From the cell containing the given text, extract its center point as [x, y] coordinate. 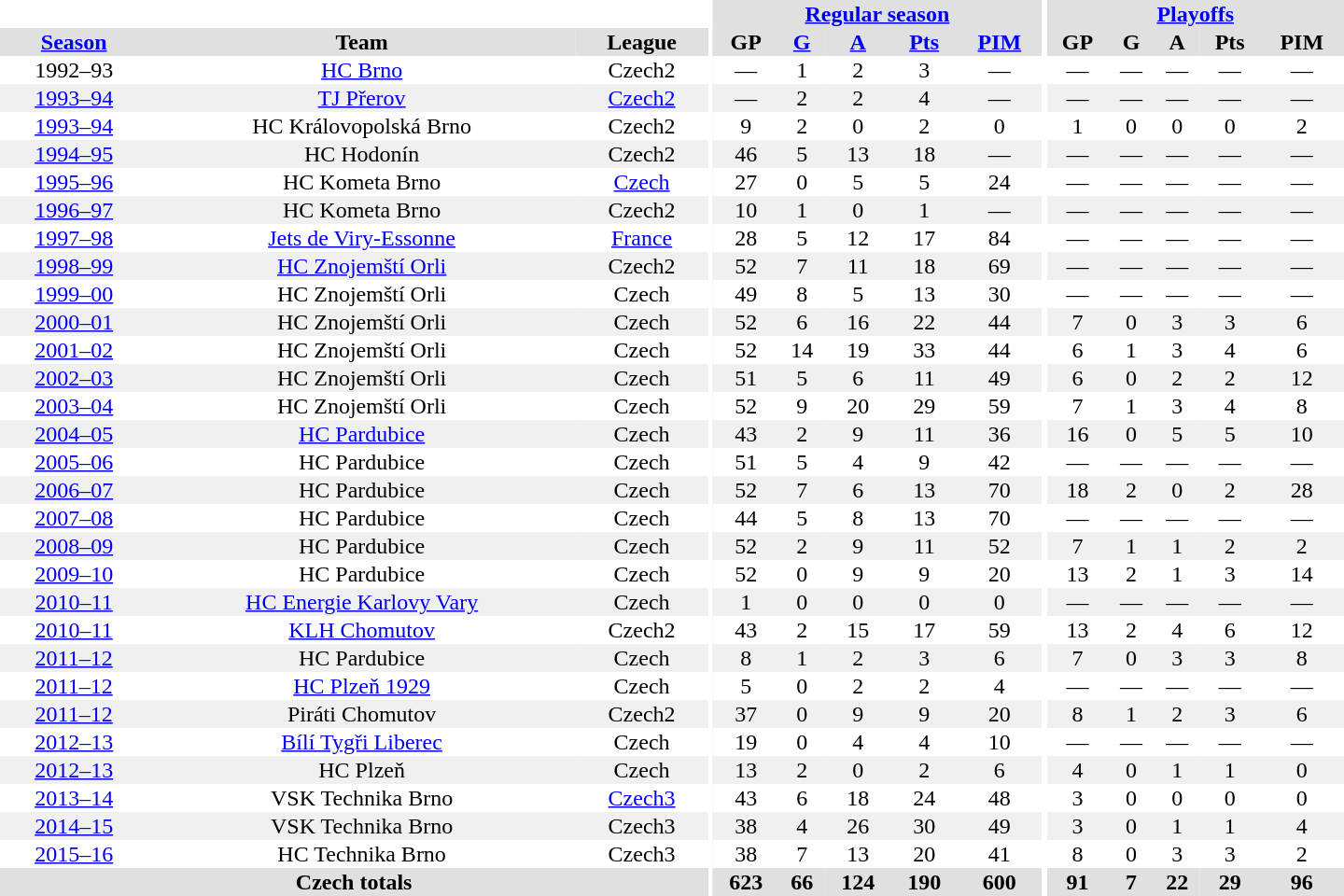
2004–05 [74, 434]
2014–15 [74, 826]
TJ Přerov [362, 98]
124 [859, 882]
27 [747, 182]
2002–03 [74, 378]
84 [1000, 238]
HC Energie Karlovy Vary [362, 602]
42 [1000, 462]
HC Královopolská Brno [362, 126]
1999–00 [74, 294]
2013–14 [74, 798]
Team [362, 42]
15 [859, 630]
Jets de Viry-Essonne [362, 238]
26 [859, 826]
League [642, 42]
36 [1000, 434]
190 [924, 882]
41 [1000, 854]
1996–97 [74, 210]
2009–10 [74, 574]
HC Hodonín [362, 154]
2007–08 [74, 518]
2015–16 [74, 854]
HC Brno [362, 70]
Regular season [877, 14]
96 [1301, 882]
33 [924, 350]
2008–09 [74, 546]
HC Plzeň 1929 [362, 686]
1998–99 [74, 266]
1992–93 [74, 70]
Piráti Chomutov [362, 714]
37 [747, 714]
Season [74, 42]
2006–07 [74, 490]
1994–95 [74, 154]
623 [747, 882]
69 [1000, 266]
1995–96 [74, 182]
48 [1000, 798]
2000–01 [74, 322]
2001–02 [74, 350]
HC Technika Brno [362, 854]
Bílí Tygři Liberec [362, 742]
66 [803, 882]
Playoffs [1195, 14]
600 [1000, 882]
46 [747, 154]
HC Plzeň [362, 770]
91 [1077, 882]
Czech totals [354, 882]
2005–06 [74, 462]
France [642, 238]
1997–98 [74, 238]
KLH Chomutov [362, 630]
2003–04 [74, 406]
